Provide the [X, Y] coordinate of the cell's center where the given text is located.  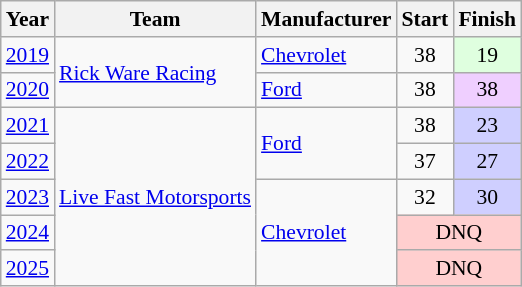
Team [155, 19]
23 [487, 126]
Finish [487, 19]
2019 [28, 55]
2024 [28, 233]
2022 [28, 162]
2021 [28, 126]
Year [28, 19]
2025 [28, 269]
Rick Ware Racing [155, 72]
2023 [28, 197]
2020 [28, 90]
27 [487, 162]
Manufacturer [326, 19]
37 [424, 162]
32 [424, 197]
Live Fast Motorsports [155, 197]
30 [487, 197]
Start [424, 19]
19 [487, 55]
